Extract the [X, Y] coordinate from the center of the cell holding the provided text.  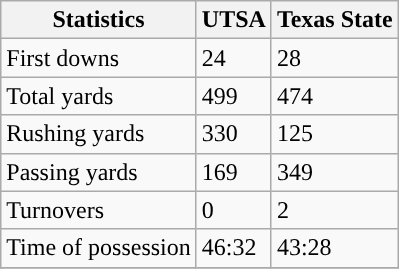
Rushing yards [99, 134]
125 [334, 134]
499 [234, 96]
169 [234, 172]
UTSA [234, 20]
2 [334, 210]
Time of possession [99, 248]
Total yards [99, 96]
28 [334, 58]
Texas State [334, 20]
Turnovers [99, 210]
330 [234, 134]
Statistics [99, 20]
First downs [99, 58]
43:28 [334, 248]
474 [334, 96]
349 [334, 172]
0 [234, 210]
Passing yards [99, 172]
24 [234, 58]
46:32 [234, 248]
